Return (x, y) of the center of cell containing provided text 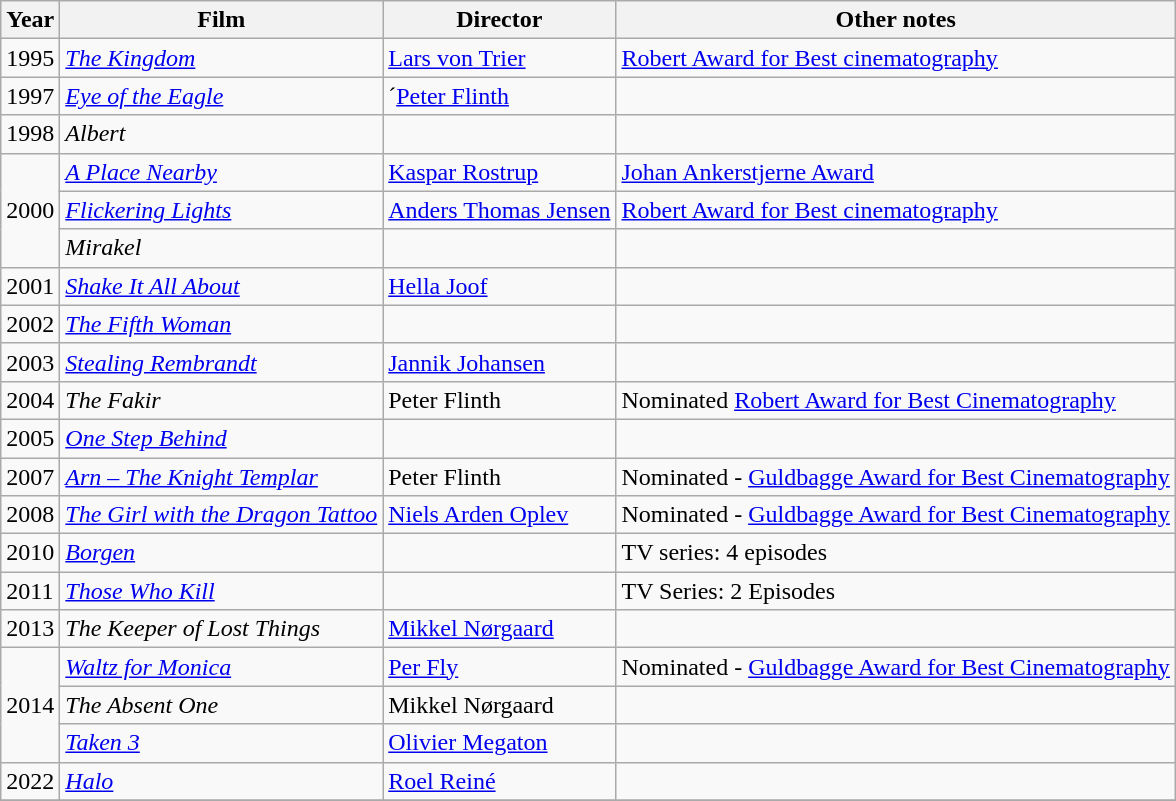
TV Series: 2 Episodes (896, 591)
The Keeper of Lost Things (222, 629)
Stealing Rembrandt (222, 362)
Johan Ankerstjerne Award (896, 172)
1995 (30, 58)
Halo (222, 781)
Niels Arden Oplev (500, 515)
Olivier Megaton (500, 743)
2005 (30, 438)
The Fifth Woman (222, 324)
2010 (30, 553)
2022 (30, 781)
TV series: 4 episodes (896, 553)
2002 (30, 324)
The Girl with the Dragon Tattoo (222, 515)
2014 (30, 705)
Eye of the Eagle (222, 96)
The Fakir (222, 400)
Per Fly (500, 667)
Kaspar Rostrup (500, 172)
Anders Thomas Jensen (500, 210)
Film (222, 20)
2007 (30, 477)
The Kingdom (222, 58)
Taken 3 (222, 743)
2013 (30, 629)
2003 (30, 362)
Nominated Robert Award for Best Cinematography (896, 400)
Mirakel (222, 248)
One Step Behind (222, 438)
Flickering Lights (222, 210)
A Place Nearby (222, 172)
Lars von Trier (500, 58)
Year (30, 20)
2001 (30, 286)
Waltz for Monica (222, 667)
1998 (30, 134)
The Absent One (222, 705)
Hella Joof (500, 286)
Albert (222, 134)
Jannik Johansen (500, 362)
Borgen (222, 553)
Other notes (896, 20)
2011 (30, 591)
2000 (30, 210)
Director (500, 20)
Shake It All About (222, 286)
1997 (30, 96)
2004 (30, 400)
2008 (30, 515)
Those Who Kill (222, 591)
Arn – The Knight Templar (222, 477)
Roel Reiné (500, 781)
´Peter Flinth (500, 96)
